Provide the [x, y] coordinate of the cell's center where the given text is located.  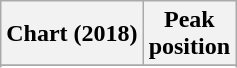
Chart (2018) [72, 34]
Peakposition [189, 34]
